For the text-containing cell, return its midpoint in [x, y] coordinate format. 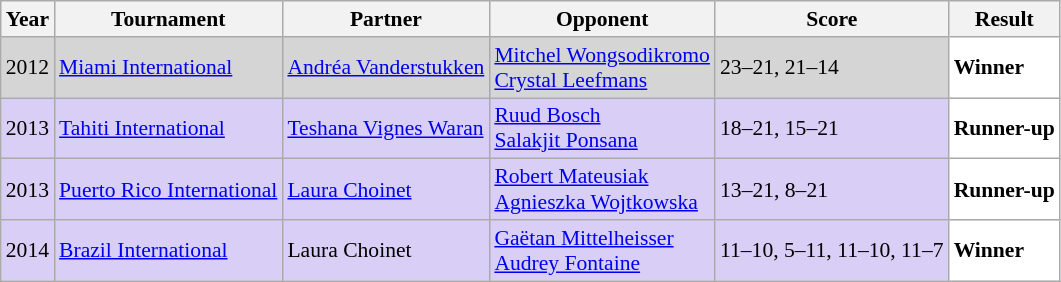
11–10, 5–11, 11–10, 11–7 [832, 250]
Tahiti International [168, 128]
Brazil International [168, 250]
2014 [28, 250]
Andréa Vanderstukken [386, 68]
Miami International [168, 68]
Gaëtan Mittelheisser Audrey Fontaine [602, 250]
Teshana Vignes Waran [386, 128]
13–21, 8–21 [832, 190]
2012 [28, 68]
Mitchel Wongsodikromo Crystal Leefmans [602, 68]
Result [1004, 19]
Robert Mateusiak Agnieszka Wojtkowska [602, 190]
Year [28, 19]
23–21, 21–14 [832, 68]
Ruud Bosch Salakjit Ponsana [602, 128]
Puerto Rico International [168, 190]
Score [832, 19]
18–21, 15–21 [832, 128]
Opponent [602, 19]
Partner [386, 19]
Tournament [168, 19]
